Output the (X, Y) coordinate of the center of the cell containing the given text.  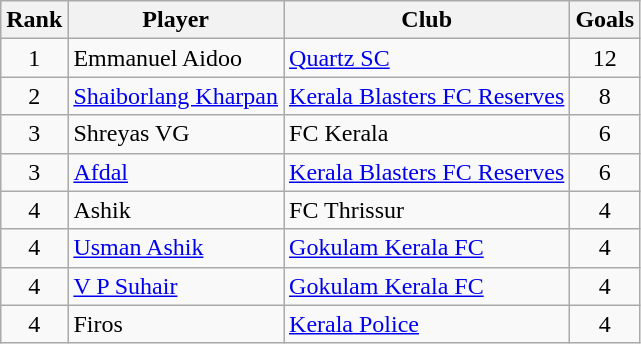
Player (176, 20)
V P Suhair (176, 286)
Club (427, 20)
Afdal (176, 172)
1 (34, 58)
Shaiborlang Kharpan (176, 96)
12 (605, 58)
Emmanuel Aidoo (176, 58)
Firos (176, 324)
Kerala Police (427, 324)
8 (605, 96)
Usman Ashik (176, 248)
Goals (605, 20)
Ashik (176, 210)
FC Thrissur (427, 210)
Rank (34, 20)
Quartz SC (427, 58)
2 (34, 96)
FC Kerala (427, 134)
Shreyas VG (176, 134)
